Locate the cell with the specified text and output its [x, y] center coordinate. 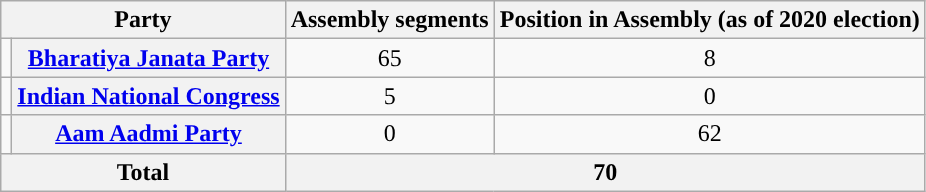
62 [710, 134]
Party [143, 20]
Assembly segments [390, 20]
8 [710, 58]
Position in Assembly (as of 2020 election) [710, 20]
65 [390, 58]
Total [143, 172]
Aam Aadmi Party [148, 134]
Indian National Congress [148, 96]
5 [390, 96]
Bharatiya Janata Party [148, 58]
70 [605, 172]
